From the cell containing the given text, extract its center point as (x, y) coordinate. 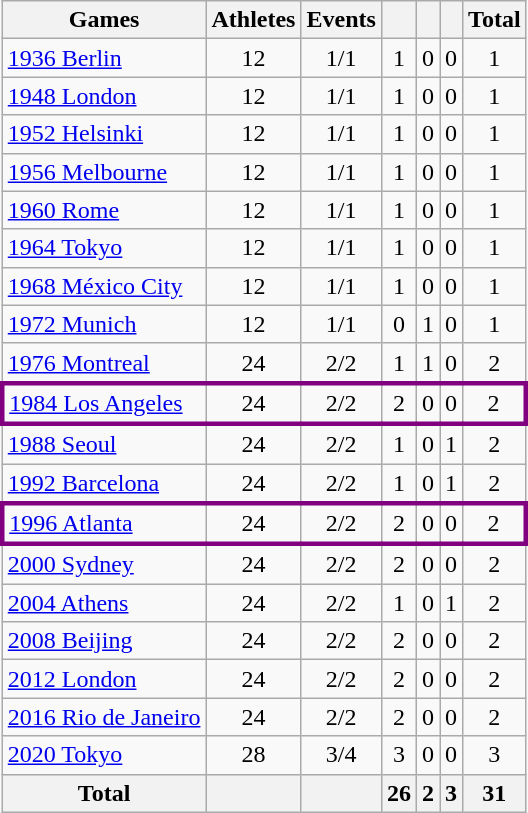
Events (341, 20)
28 (254, 755)
1936 Berlin (104, 58)
3/4 (341, 755)
2016 Rio de Janeiro (104, 717)
2012 London (104, 679)
1972 Munich (104, 324)
2004 Athens (104, 603)
1976 Montreal (104, 363)
2008 Beijing (104, 641)
2020 Tokyo (104, 755)
31 (495, 793)
1992 Barcelona (104, 484)
1988 Seoul (104, 444)
1968 México City (104, 286)
1964 Tokyo (104, 248)
1960 Rome (104, 210)
Athletes (254, 20)
Games (104, 20)
1948 London (104, 96)
1996 Atlanta (104, 524)
1956 Melbourne (104, 172)
1952 Helsinki (104, 134)
26 (398, 793)
2000 Sydney (104, 564)
1984 Los Angeles (104, 404)
